Determine the (X, Y) coordinate at the center of the cell enclosing the given text.  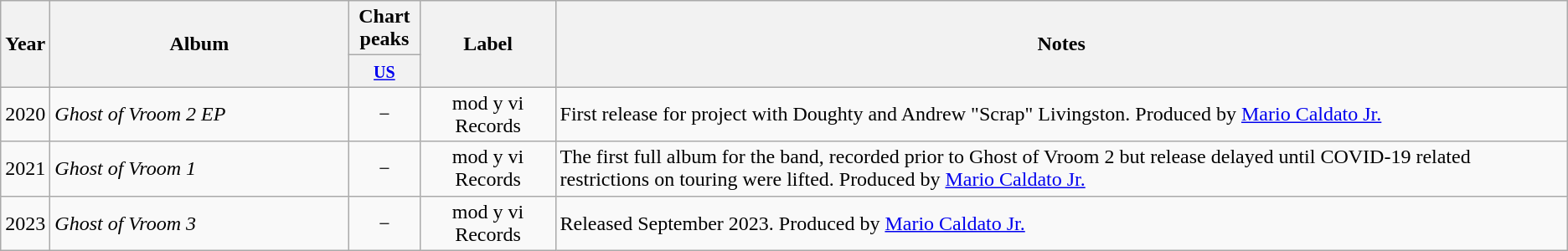
2020 (25, 114)
Label (487, 44)
Album (199, 44)
Ghost of Vroom 3 (199, 223)
Notes (1061, 44)
2021 (25, 169)
Year (25, 44)
First release for project with Doughty and Andrew "Scrap" Livingston. Produced by Mario Caldato Jr. (1061, 114)
Chart peaks (384, 28)
Ghost of Vroom 2 EP (199, 114)
Released September 2023. Produced by Mario Caldato Jr. (1061, 223)
Ghost of Vroom 1 (199, 169)
US (384, 71)
2023 (25, 223)
